Return [x, y] of the center of cell containing provided text 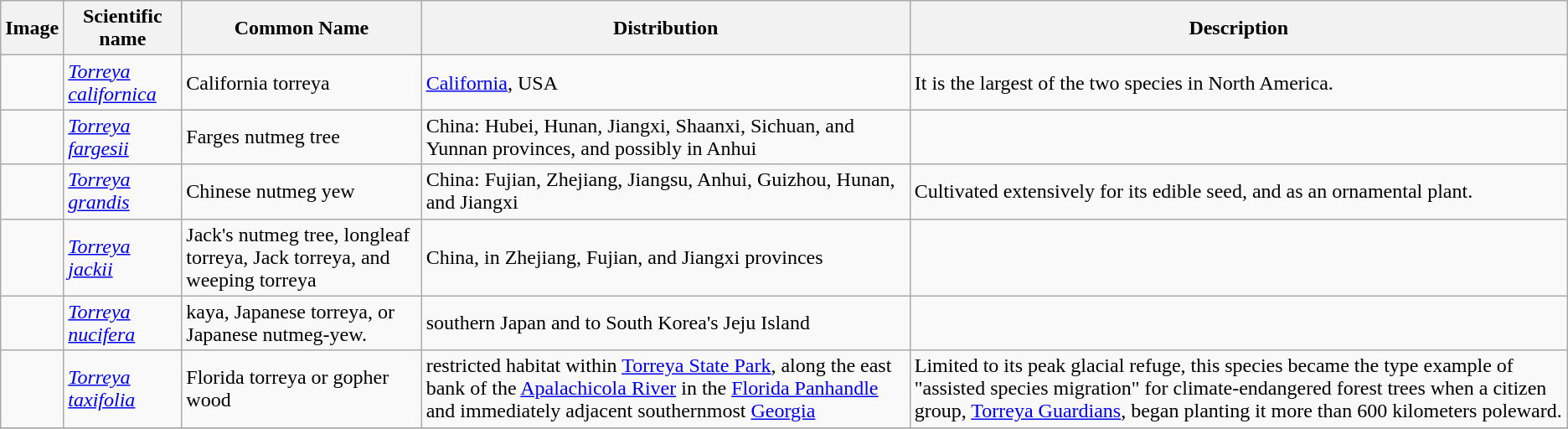
Distribution [665, 28]
kaya, Japanese torreya, or Japanese nutmeg-yew. [302, 323]
Scientific name [122, 28]
Cultivated extensively for its edible seed, and as an ornamental plant. [1238, 191]
China: Fujian, Zhejiang, Jiangsu, Anhui, Guizhou, Hunan, and Jiangxi [665, 191]
Farges nutmeg tree [302, 137]
Torreya jackii [122, 257]
It is the largest of the two species in North America. [1238, 82]
China, in Zhejiang, Fujian, and Jiangxi provinces [665, 257]
Florida torreya or gopher wood [302, 389]
California torreya [302, 82]
Torreya fargesii [122, 137]
Image [32, 28]
Torreya taxifolia [122, 389]
Jack's nutmeg tree, longleaf torreya, Jack torreya, and weeping torreya [302, 257]
southern Japan and to South Korea's Jeju Island [665, 323]
Description [1238, 28]
California, USA [665, 82]
Common Name [302, 28]
Torreya californica [122, 82]
China: Hubei, Hunan, Jiangxi, Shaanxi, Sichuan, and Yunnan provinces, and possibly in Anhui [665, 137]
Torreya nucifera [122, 323]
Torreya grandis [122, 191]
Chinese nutmeg yew [302, 191]
